Capture the cell that displays the provided text and extract its (X, Y) central coordinate. 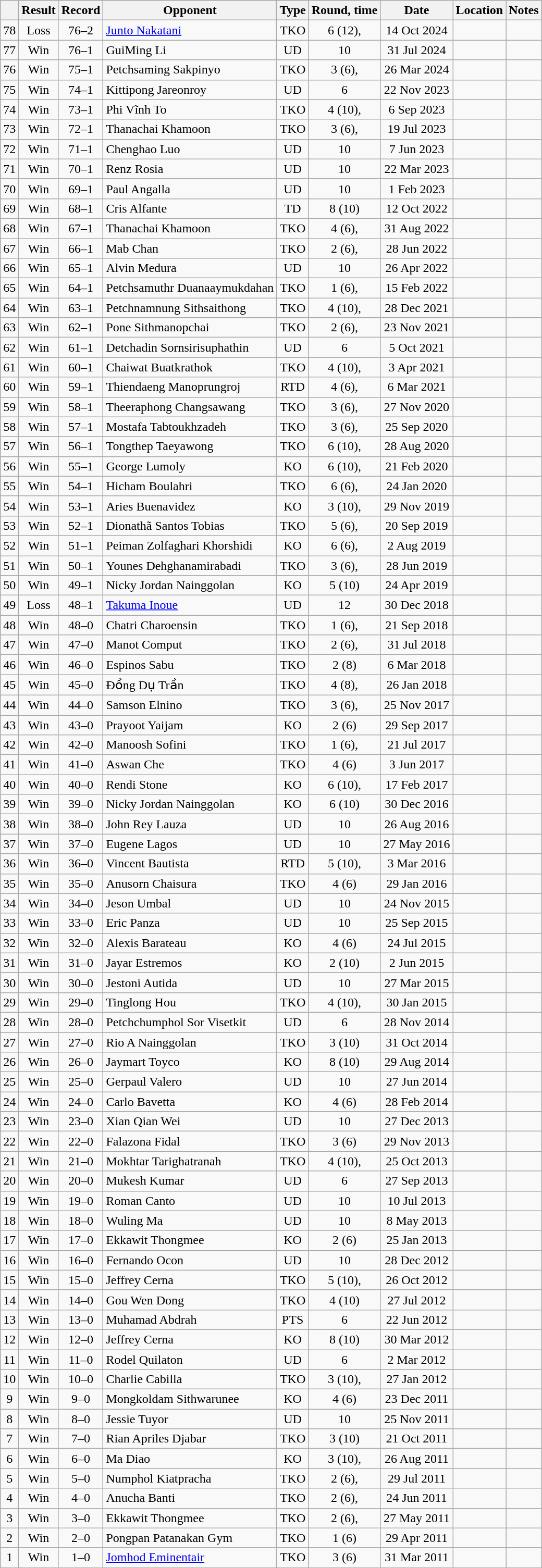
31 Aug 2022 (417, 228)
26 (9, 1062)
26 Mar 2024 (417, 70)
60 (9, 387)
31 Mar 2011 (417, 1558)
9 (9, 1399)
5 (6), (344, 526)
Đồng Dụ Trần (190, 685)
Chenghao Luo (190, 149)
35–0 (81, 883)
77 (9, 50)
Petchsamuthr Duanaaymukdahan (190, 288)
28–0 (81, 1022)
1 (6) (344, 1538)
19 Jul 2023 (417, 129)
69 (9, 208)
22 (9, 1141)
47–0 (81, 645)
Record (81, 10)
73–1 (81, 109)
56 (9, 466)
46 (9, 665)
30 Mar 2012 (417, 1339)
24 Nov 2015 (417, 903)
19 (9, 1201)
52 (9, 545)
3 Mar 2016 (417, 864)
Rodel Quilaton (190, 1359)
28 Aug 2020 (417, 446)
7 (9, 1439)
Vincent Bautista (190, 864)
25 Oct 2013 (417, 1161)
10–0 (81, 1379)
1 Feb 2023 (417, 189)
Prayoot Yaijam (190, 725)
Wuling Ma (190, 1221)
18 (9, 1221)
44–0 (81, 705)
Anusorn Chaisura (190, 883)
33 (9, 923)
26 Aug 2016 (417, 824)
69–1 (81, 189)
55–1 (81, 466)
3 (9, 1518)
Pone Sithmanopchai (190, 328)
31 Oct 2014 (417, 1042)
Xian Qian Wei (190, 1122)
41 (9, 765)
Alexis Barateau (190, 943)
67–1 (81, 228)
26 Aug 2011 (417, 1459)
Rendi Stone (190, 785)
26 Apr 2022 (417, 268)
Numphol Kiatpracha (190, 1478)
15 (9, 1280)
29 Nov 2019 (417, 506)
Type (293, 10)
37–0 (81, 844)
Mongkoldam Sithwarunee (190, 1399)
28 Nov 2014 (417, 1022)
24 Jul 2015 (417, 943)
59 (9, 407)
Eric Panza (190, 923)
34 (9, 903)
6–0 (81, 1459)
Hicham Boulahri (190, 486)
27 Nov 2020 (417, 407)
76 (9, 70)
62 (9, 347)
Round, time (344, 10)
64–1 (81, 288)
Junto Nakatani (190, 30)
2 (10) (344, 963)
Aswan Che (190, 765)
4–0 (81, 1498)
Jomhod Eminentair (190, 1558)
7–0 (81, 1439)
45 (9, 685)
Phi Vĩnh To (190, 109)
61–1 (81, 347)
73 (9, 129)
68–1 (81, 208)
29 Nov 2013 (417, 1141)
45–0 (81, 685)
Chatri Charoensin (190, 625)
Younes Dehghanamirabadi (190, 565)
42 (9, 745)
4 (8), (344, 685)
14 Oct 2024 (417, 30)
John Rey Lauza (190, 824)
25–0 (81, 1082)
Manot Comput (190, 645)
Tongthep Taeyawong (190, 446)
30 Dec 2018 (417, 605)
Carlo Bavetta (190, 1102)
6 (10) (344, 804)
PTS (293, 1320)
Jeson Umbal (190, 903)
Manoosh Sofini (190, 745)
2–0 (81, 1538)
14 (9, 1300)
6 Mar 2018 (417, 665)
Aries Buenavidez (190, 506)
29 Jan 2016 (417, 883)
47 (9, 645)
50 (9, 586)
22 Mar 2023 (417, 169)
16–0 (81, 1260)
23 Dec 2011 (417, 1399)
32 (9, 943)
53–1 (81, 506)
Opponent (190, 10)
36–0 (81, 864)
26–0 (81, 1062)
GuiMing Li (190, 50)
27 May 2011 (417, 1518)
29 Sep 2017 (417, 725)
28 Feb 2014 (417, 1102)
17–0 (81, 1240)
31 Jul 2018 (417, 645)
Mukesh Kumar (190, 1181)
66 (9, 268)
Eugene Lagos (190, 844)
Fernando Ocon (190, 1260)
3 Jun 2017 (417, 765)
15 Feb 2022 (417, 288)
11–0 (81, 1359)
41–0 (81, 765)
50–1 (81, 565)
21 Jul 2017 (417, 745)
28 (9, 1022)
30 Dec 2016 (417, 804)
72–1 (81, 129)
12–0 (81, 1339)
25 Nov 2017 (417, 705)
11 (9, 1359)
2 Mar 2012 (417, 1359)
27 Jul 2012 (417, 1300)
63 (9, 328)
6 Mar 2021 (417, 387)
35 (9, 883)
Dionathã Santos Tobias (190, 526)
5 (10) (344, 586)
65–1 (81, 268)
30–0 (81, 982)
Anucha Banti (190, 1498)
59–1 (81, 387)
74–1 (81, 90)
23 (9, 1122)
16 (9, 1260)
Renz Rosia (190, 169)
25 Sep 2020 (417, 427)
5 (9, 1478)
78 (9, 30)
27 Jun 2014 (417, 1082)
51–1 (81, 545)
George Lumoly (190, 466)
43–0 (81, 725)
Location (479, 10)
21 Sep 2018 (417, 625)
Pongpan Patanakan Gym (190, 1538)
54–1 (81, 486)
71–1 (81, 149)
25 Sep 2015 (417, 923)
27 Dec 2013 (417, 1122)
62–1 (81, 328)
32–0 (81, 943)
23 Nov 2021 (417, 328)
38 (9, 824)
55 (9, 486)
21 Oct 2011 (417, 1439)
8 May 2013 (417, 1221)
76–2 (81, 30)
13–0 (81, 1320)
4 (10) (344, 1300)
27 Jan 2012 (417, 1379)
5 Oct 2021 (417, 347)
Result (39, 10)
Petchchumphol Sor Visetkit (190, 1022)
Gou Wen Dong (190, 1300)
64 (9, 308)
Cris Alfante (190, 208)
66–1 (81, 248)
30 Jan 2015 (417, 1002)
60–1 (81, 367)
10 Jul 2013 (417, 1201)
3–0 (81, 1518)
61 (9, 367)
Alvin Medura (190, 268)
28 Jun 2019 (417, 565)
25 Jan 2013 (417, 1240)
Takuma Inoue (190, 605)
51 (9, 565)
Gerpaul Valero (190, 1082)
Chaiwat Buatkrathok (190, 367)
TD (293, 208)
15–0 (81, 1280)
70 (9, 189)
19–0 (81, 1201)
Paul Angalla (190, 189)
9–0 (81, 1399)
Theeraphong Changsawang (190, 407)
Petchnamnung Sithsaithong (190, 308)
28 Jun 2022 (417, 248)
34–0 (81, 903)
26 Jan 2018 (417, 685)
57 (9, 446)
43 (9, 725)
Mab Chan (190, 248)
57–1 (81, 427)
5–0 (81, 1478)
29–0 (81, 1002)
Falazona Fidal (190, 1141)
49–1 (81, 586)
67 (9, 248)
Jessie Tuyor (190, 1419)
17 Feb 2017 (417, 785)
4 (9, 1498)
27 Sep 2013 (417, 1181)
Roman Canto (190, 1201)
49 (9, 605)
Jestoni Autida (190, 982)
26 Oct 2012 (417, 1280)
21–0 (81, 1161)
29 Aug 2014 (417, 1062)
Tinglong Hou (190, 1002)
52–1 (81, 526)
31 Jul 2024 (417, 50)
56–1 (81, 446)
8–0 (81, 1419)
Rio A Nainggolan (190, 1042)
39–0 (81, 804)
71 (9, 169)
1–0 (81, 1558)
21 Feb 2020 (417, 466)
Detchadin Sornsirisuphathin (190, 347)
30 (9, 982)
25 (9, 1082)
Mokhtar Tarighatranah (190, 1161)
22 Jun 2012 (417, 1320)
Jaymart Toyco (190, 1062)
8 (9, 1419)
Espinos Sabu (190, 665)
17 (9, 1240)
Thiendaeng Manoprungroj (190, 387)
Samson Elnino (190, 705)
72 (9, 149)
31–0 (81, 963)
2 Aug 2019 (417, 545)
48 (9, 625)
58–1 (81, 407)
24 Jun 2011 (417, 1498)
Rian Apriles Djabar (190, 1439)
53 (9, 526)
27 May 2016 (417, 844)
58 (9, 427)
38–0 (81, 824)
63–1 (81, 308)
13 (9, 1320)
Kittipong Jareonroy (190, 90)
3 Apr 2021 (417, 367)
1 (9, 1558)
76–1 (81, 50)
27 Mar 2015 (417, 982)
12 Oct 2022 (417, 208)
31 (9, 963)
28 Dec 2012 (417, 1260)
29 Jul 2011 (417, 1478)
75–1 (81, 70)
48–1 (81, 605)
36 (9, 864)
2 Jun 2015 (417, 963)
18–0 (81, 1221)
25 Nov 2011 (417, 1419)
14–0 (81, 1300)
20 (9, 1181)
7 Jun 2023 (417, 149)
27–0 (81, 1042)
20–0 (81, 1181)
29 Apr 2011 (417, 1538)
33–0 (81, 923)
27 (9, 1042)
24 Apr 2019 (417, 586)
70–1 (81, 169)
2 (9, 1538)
23–0 (81, 1122)
24–0 (81, 1102)
22 Nov 2023 (417, 90)
74 (9, 109)
54 (9, 506)
Date (417, 10)
48–0 (81, 625)
42–0 (81, 745)
Peiman Zolfaghari Khorshidi (190, 545)
65 (9, 288)
Charlie Cabilla (190, 1379)
37 (9, 844)
44 (9, 705)
46–0 (81, 665)
28 Dec 2021 (417, 308)
6 Sep 2023 (417, 109)
68 (9, 228)
24 (9, 1102)
2 (8) (344, 665)
40–0 (81, 785)
Mostafa Tabtoukhzadeh (190, 427)
6 (12), (344, 30)
Muhamad Abdrah (190, 1320)
Petchsaming Sakpinyo (190, 70)
75 (9, 90)
21 (9, 1161)
Ma Diao (190, 1459)
22–0 (81, 1141)
40 (9, 785)
Notes (524, 10)
29 (9, 1002)
24 Jan 2020 (417, 486)
39 (9, 804)
Jayar Estremos (190, 963)
20 Sep 2019 (417, 526)
